Extract the [X, Y] coordinate from the center of the cell holding the provided text.  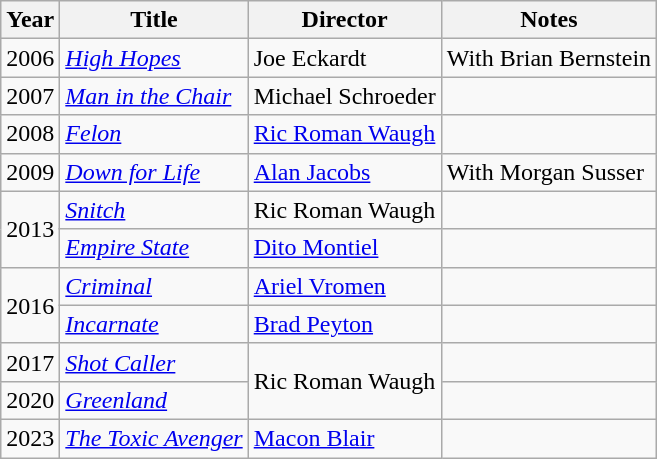
Ariel Vromen [344, 286]
2017 [30, 362]
2023 [30, 438]
Down for Life [154, 172]
High Hopes [154, 58]
Man in the Chair [154, 96]
Michael Schroeder [344, 96]
Title [154, 20]
Empire State [154, 248]
Brad Peyton [344, 324]
Director [344, 20]
Macon Blair [344, 438]
2008 [30, 134]
Alan Jacobs [344, 172]
2006 [30, 58]
With Brian Bernstein [548, 58]
Criminal [154, 286]
2013 [30, 229]
2009 [30, 172]
Snitch [154, 210]
Greenland [154, 400]
2007 [30, 96]
Joe Eckardt [344, 58]
With Morgan Susser [548, 172]
Notes [548, 20]
The Toxic Avenger [154, 438]
2016 [30, 305]
Incarnate [154, 324]
Felon [154, 134]
Dito Montiel [344, 248]
Year [30, 20]
2020 [30, 400]
Shot Caller [154, 362]
